Return the [x, y] coordinate for the center point of the cell that contains the specified text.  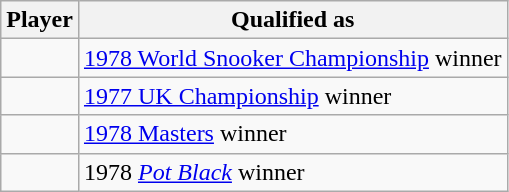
Player [40, 20]
1978 World Snooker Championship winner [292, 58]
1977 UK Championship winner [292, 96]
Qualified as [292, 20]
1978 Masters winner [292, 134]
1978 Pot Black winner [292, 172]
